Scan for the cell matching the given text and deliver its [x, y] coordinate at center. 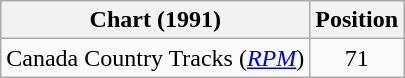
Chart (1991) [156, 20]
Canada Country Tracks (RPM) [156, 58]
71 [357, 58]
Position [357, 20]
